Search for the cell housing the specified text and yield its (x, y) center coordinate. 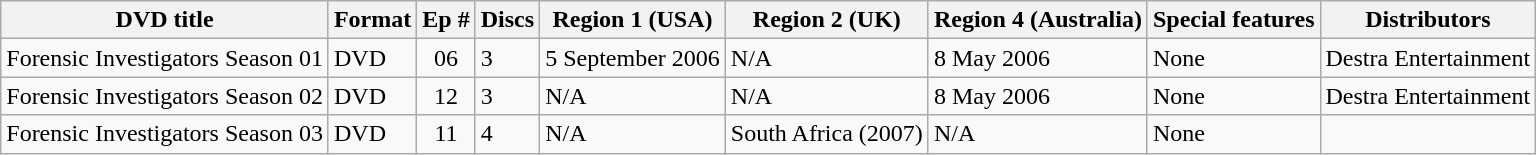
Ep # (446, 20)
Format (372, 20)
DVD title (165, 20)
4 (507, 134)
Region 2 (UK) (826, 20)
Special features (1234, 20)
Discs (507, 20)
Region 4 (Australia) (1038, 20)
South Africa (2007) (826, 134)
Forensic Investigators Season 02 (165, 96)
Region 1 (USA) (633, 20)
Forensic Investigators Season 03 (165, 134)
5 September 2006 (633, 58)
06 (446, 58)
Distributors (1428, 20)
Forensic Investigators Season 01 (165, 58)
11 (446, 134)
12 (446, 96)
